Extract the [X, Y] coordinate from the center of the cell holding the provided text.  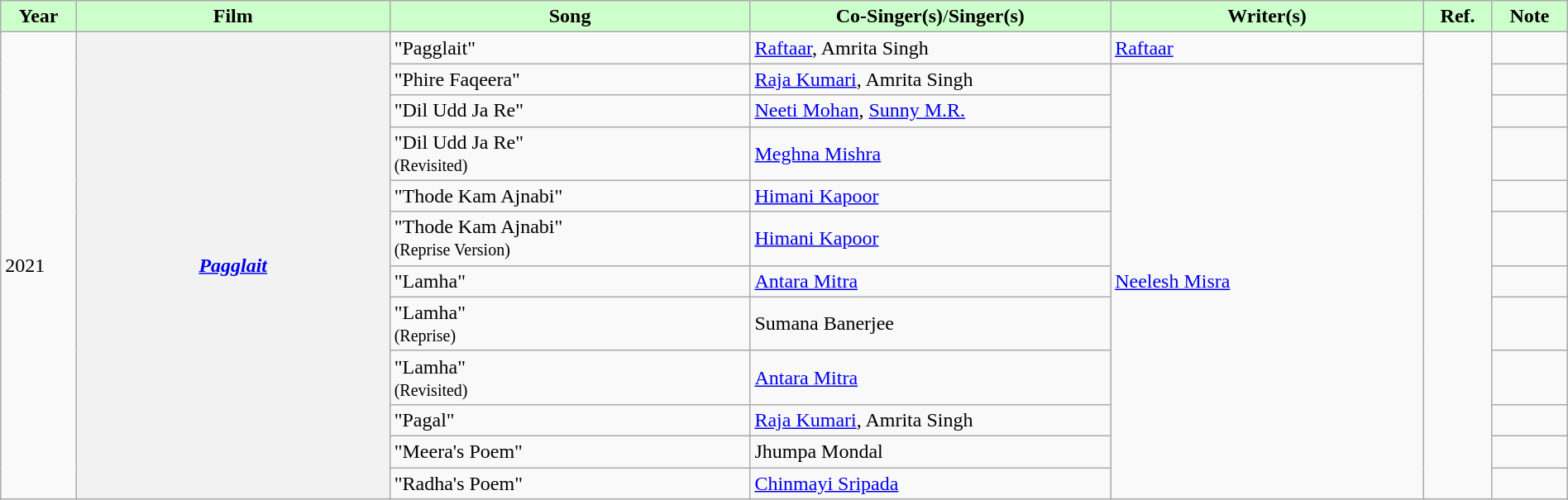
Note [1530, 17]
Neelesh Misra [1267, 281]
"Dil Udd Ja Re"(Revisited) [570, 154]
"Thode Kam Ajnabi" [570, 196]
2021 [39, 266]
"Dil Udd Ja Re" [570, 111]
"Radha's Poem" [570, 483]
Chinmayi Sripada [930, 483]
Raftaar [1267, 48]
"Lamha"(Revisited) [570, 377]
Ref. [1458, 17]
"Lamha" [570, 281]
Co-Singer(s)/Singer(s) [930, 17]
Film [233, 17]
Jhumpa Mondal [930, 451]
"Pagal" [570, 420]
Year [39, 17]
"Pagglait" [570, 48]
"Meera's Poem" [570, 451]
Raftaar, Amrita Singh [930, 48]
Meghna Mishra [930, 154]
Song [570, 17]
Neeti Mohan, Sunny M.R. [930, 111]
"Phire Faqeera" [570, 79]
Writer(s) [1267, 17]
"Lamha"(Reprise) [570, 324]
Pagglait [233, 266]
"Thode Kam Ajnabi"(Reprise Version) [570, 238]
Sumana Banerjee [930, 324]
